Detect which cell encompasses the target text, then output its (X, Y) center coordinate. 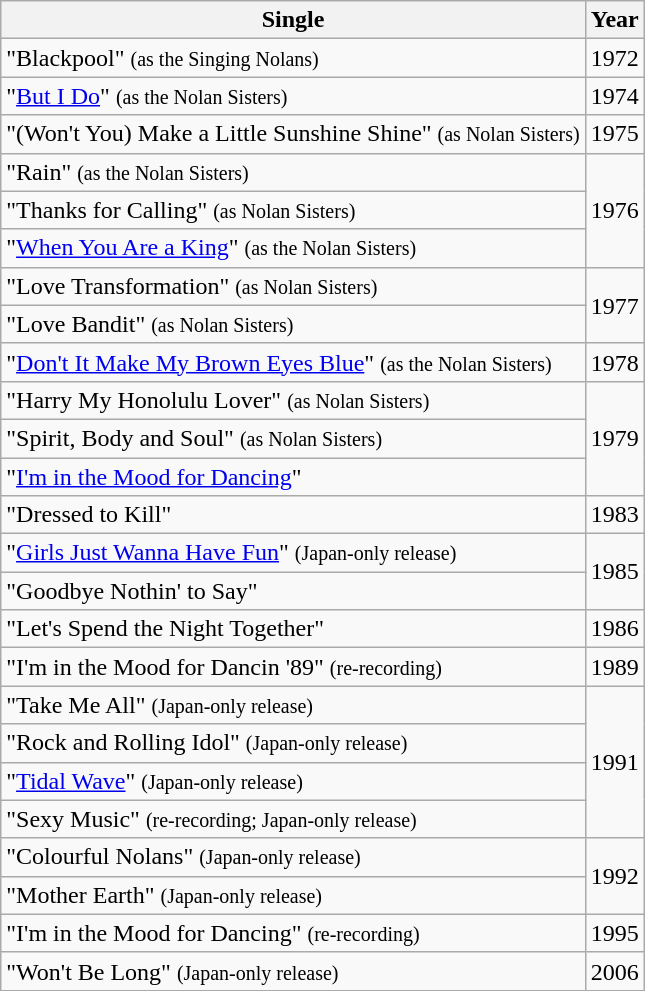
"Rock and Rolling Idol" (Japan-only release) (294, 743)
"Love Transformation" (as Nolan Sisters) (294, 286)
"Love Bandit" (as Nolan Sisters) (294, 324)
1978 (614, 362)
"Goodbye Nothin' to Say" (294, 591)
1995 (614, 933)
1986 (614, 629)
1989 (614, 667)
1992 (614, 876)
1991 (614, 762)
"Let's Spend the Night Together" (294, 629)
"Tidal Wave" (Japan-only release) (294, 781)
"Dressed to Kill" (294, 515)
"Girls Just Wanna Have Fun" (Japan-only release) (294, 553)
"Don't It Make My Brown Eyes Blue" (as the Nolan Sisters) (294, 362)
1972 (614, 58)
"Blackpool" (as the Singing Nolans) (294, 58)
"Sexy Music" (re-recording; Japan-only release) (294, 819)
"I'm in the Mood for Dancing" (re-recording) (294, 933)
"Thanks for Calling" (as Nolan Sisters) (294, 210)
Single (294, 20)
"When You Are a King" (as the Nolan Sisters) (294, 248)
"Spirit, Body and Soul" (as Nolan Sisters) (294, 438)
1974 (614, 96)
"Rain" (as the Nolan Sisters) (294, 172)
"Won't Be Long" (Japan-only release) (294, 971)
"I'm in the Mood for Dancin '89" (re-recording) (294, 667)
"Colourful Nolans" (Japan-only release) (294, 857)
1976 (614, 210)
"Harry My Honolulu Lover" (as Nolan Sisters) (294, 400)
Year (614, 20)
1983 (614, 515)
"But I Do" (as the Nolan Sisters) (294, 96)
1979 (614, 438)
1975 (614, 134)
2006 (614, 971)
"Take Me All" (Japan-only release) (294, 705)
"I'm in the Mood for Dancing" (294, 477)
1977 (614, 305)
"(Won't You) Make a Little Sunshine Shine" (as Nolan Sisters) (294, 134)
"Mother Earth" (Japan-only release) (294, 895)
1985 (614, 572)
